Output the (x, y) coordinate of the center of the cell containing the given text.  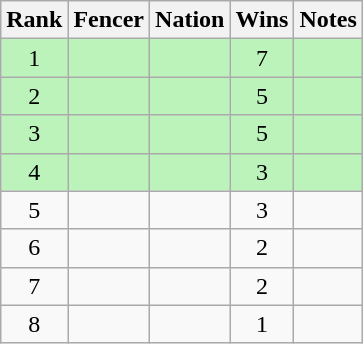
Notes (328, 20)
6 (34, 248)
Rank (34, 20)
4 (34, 172)
Wins (262, 20)
8 (34, 324)
Fencer (109, 20)
Nation (190, 20)
